Identify which cell holds the provided text, then report its (x, y) central coordinate. 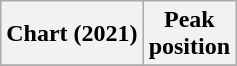
Chart (2021) (72, 34)
Peakposition (189, 34)
